Search for the cell housing the specified text and yield its (x, y) center coordinate. 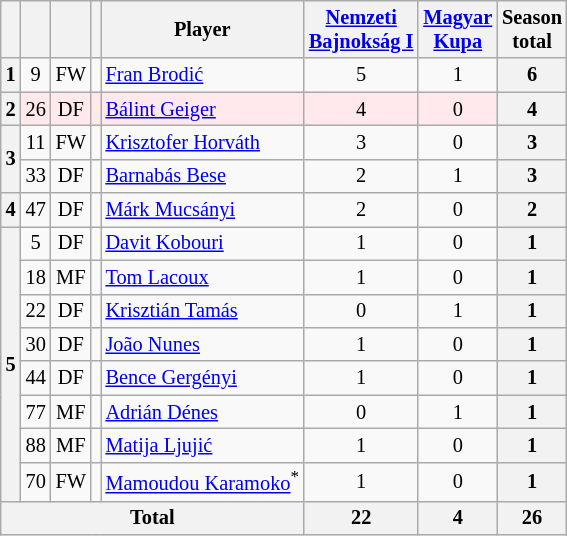
Márk Mucsányi (202, 210)
Bence Gergényi (202, 378)
6 (532, 75)
Tom Lacoux (202, 277)
Krisztofer Horváth (202, 142)
MagyarKupa (458, 29)
Total (152, 518)
30 (36, 344)
44 (36, 378)
88 (36, 445)
João Nunes (202, 344)
Krisztián Tamás (202, 311)
18 (36, 277)
Barnabás Bese (202, 176)
77 (36, 412)
Seasontotal (532, 29)
Mamoudou Karamoko* (202, 482)
NemzetiBajnokság I (361, 29)
70 (36, 482)
47 (36, 210)
9 (36, 75)
Matija Ljujić (202, 445)
Player (202, 29)
Adrián Dénes (202, 412)
Bálint Geiger (202, 109)
11 (36, 142)
Davit Kobouri (202, 243)
Fran Brodić (202, 75)
33 (36, 176)
